Find where the given text appears and provide that cell's center as (x, y) coordinate. 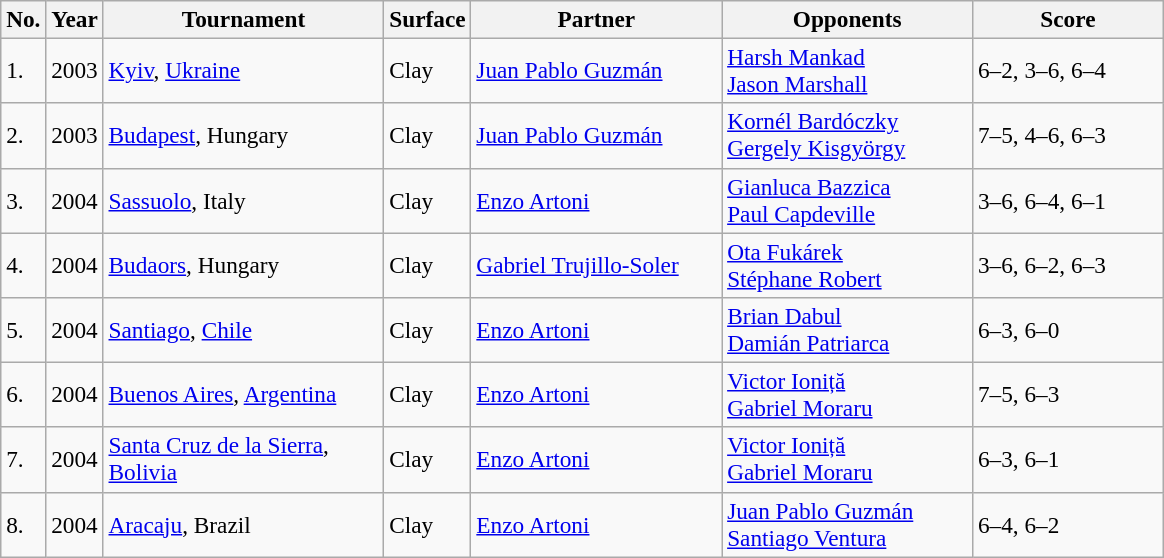
7. (24, 460)
5. (24, 330)
No. (24, 19)
7–5, 4–6, 6–3 (1068, 136)
Opponents (848, 19)
Sassuolo, Italy (244, 200)
Score (1068, 19)
2. (24, 136)
Gabriel Trujillo-Soler (596, 264)
Santiago, Chile (244, 330)
3. (24, 200)
Brian Dabul Damián Patriarca (848, 330)
Kyiv, Ukraine (244, 70)
Surface (428, 19)
6–2, 3–6, 6–4 (1068, 70)
3–6, 6–2, 6–3 (1068, 264)
6. (24, 394)
Juan Pablo Guzmán Santiago Ventura (848, 524)
6–3, 6–0 (1068, 330)
Santa Cruz de la Sierra, Bolivia (244, 460)
8. (24, 524)
6–4, 6–2 (1068, 524)
Gianluca Bazzica Paul Capdeville (848, 200)
Budaors, Hungary (244, 264)
7–5, 6–3 (1068, 394)
Year (74, 19)
Budapest, Hungary (244, 136)
4. (24, 264)
3–6, 6–4, 6–1 (1068, 200)
Tournament (244, 19)
Ota Fukárek Stéphane Robert (848, 264)
1. (24, 70)
Buenos Aires, Argentina (244, 394)
Partner (596, 19)
6–3, 6–1 (1068, 460)
Aracaju, Brazil (244, 524)
Harsh Mankad Jason Marshall (848, 70)
Kornél Bardóczky Gergely Kisgyörgy (848, 136)
